Extract the (x, y) coordinate from the center of the cell holding the provided text.  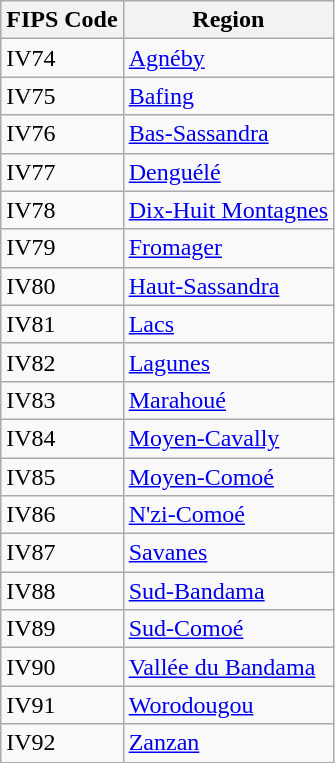
IV81 (62, 324)
Haut-Sassandra (228, 286)
IV74 (62, 58)
IV92 (62, 743)
IV90 (62, 667)
IV75 (62, 96)
Bas-Sassandra (228, 134)
IV82 (62, 362)
Agnéby (228, 58)
IV77 (62, 172)
IV78 (62, 210)
FIPS Code (62, 20)
Sud-Bandama (228, 591)
Zanzan (228, 743)
Region (228, 20)
IV79 (62, 248)
IV91 (62, 705)
Bafing (228, 96)
IV85 (62, 477)
IV88 (62, 591)
Marahoué (228, 400)
Denguélé (228, 172)
Lacs (228, 324)
IV89 (62, 629)
Lagunes (228, 362)
IV76 (62, 134)
N'zi-Comoé (228, 515)
Savanes (228, 553)
IV83 (62, 400)
Vallée du Bandama (228, 667)
Worodougou (228, 705)
IV87 (62, 553)
Fromager (228, 248)
Moyen-Comoé (228, 477)
Moyen-Cavally (228, 438)
IV86 (62, 515)
IV80 (62, 286)
IV84 (62, 438)
Dix-Huit Montagnes (228, 210)
Sud-Comoé (228, 629)
